Extract the [X, Y] coordinate from the center of the cell holding the provided text.  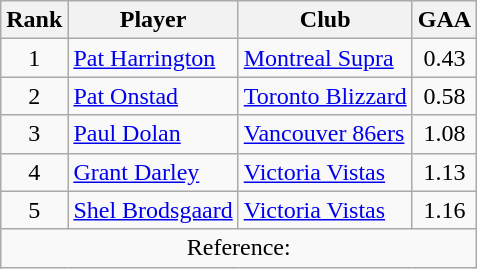
4 [34, 172]
3 [34, 134]
1.13 [444, 172]
0.58 [444, 96]
0.43 [444, 58]
Shel Brodsgaard [153, 210]
Pat Onstad [153, 96]
Grant Darley [153, 172]
1 [34, 58]
2 [34, 96]
Club [325, 20]
Vancouver 86ers [325, 134]
GAA [444, 20]
Player [153, 20]
Reference: [239, 248]
1.16 [444, 210]
Pat Harrington [153, 58]
Rank [34, 20]
5 [34, 210]
Toronto Blizzard [325, 96]
1.08 [444, 134]
Paul Dolan [153, 134]
Montreal Supra [325, 58]
